Search for the cell housing the specified text and yield its (x, y) center coordinate. 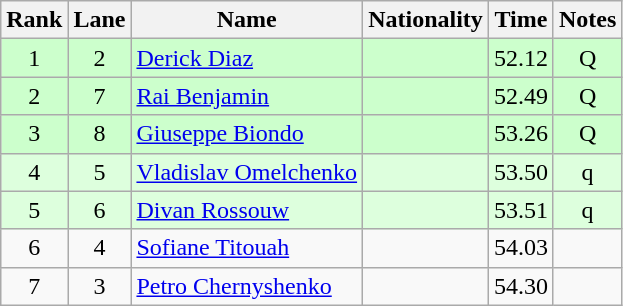
Notes (587, 20)
Derick Diaz (247, 58)
Lane (100, 20)
Giuseppe Biondo (247, 134)
53.50 (520, 172)
53.26 (520, 134)
54.03 (520, 248)
52.49 (520, 96)
Time (520, 20)
1 (34, 58)
Vladislav Omelchenko (247, 172)
Sofiane Titouah (247, 248)
Rai Benjamin (247, 96)
Rank (34, 20)
54.30 (520, 286)
Nationality (426, 20)
53.51 (520, 210)
8 (100, 134)
Name (247, 20)
Divan Rossouw (247, 210)
52.12 (520, 58)
Petro Chernyshenko (247, 286)
